Locate the cell with the specified text and output its (X, Y) center coordinate. 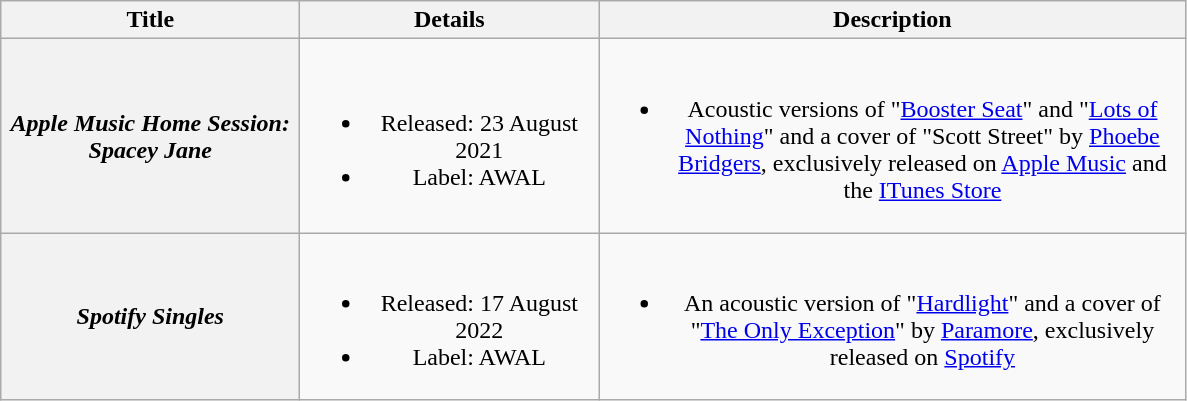
Details (450, 20)
Spotify Singles (150, 316)
An acoustic version of "Hardlight" and a cover of "The Only Exception" by Paramore, exclusively released on Spotify (892, 316)
Released: 17 August 2022Label: AWAL (450, 316)
Title (150, 20)
Released: 23 August 2021Label: AWAL (450, 136)
Apple Music Home Session: Spacey Jane (150, 136)
Description (892, 20)
